Extract the [x, y] coordinate from the center of the cell holding the provided text.  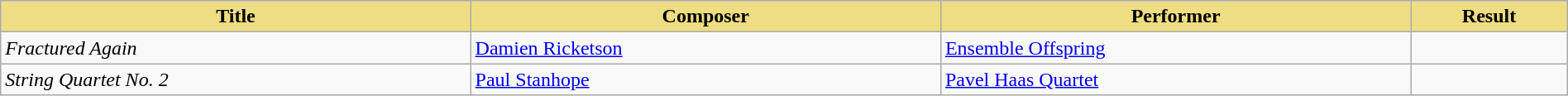
Fractured Again [236, 48]
Result [1489, 17]
String Quartet No. 2 [236, 79]
Damien Ricketson [705, 48]
Paul Stanhope [705, 79]
Performer [1175, 17]
Pavel Haas Quartet [1175, 79]
Composer [705, 17]
Title [236, 17]
Ensemble Offspring [1175, 48]
